Return [X, Y] of the center of cell containing provided text 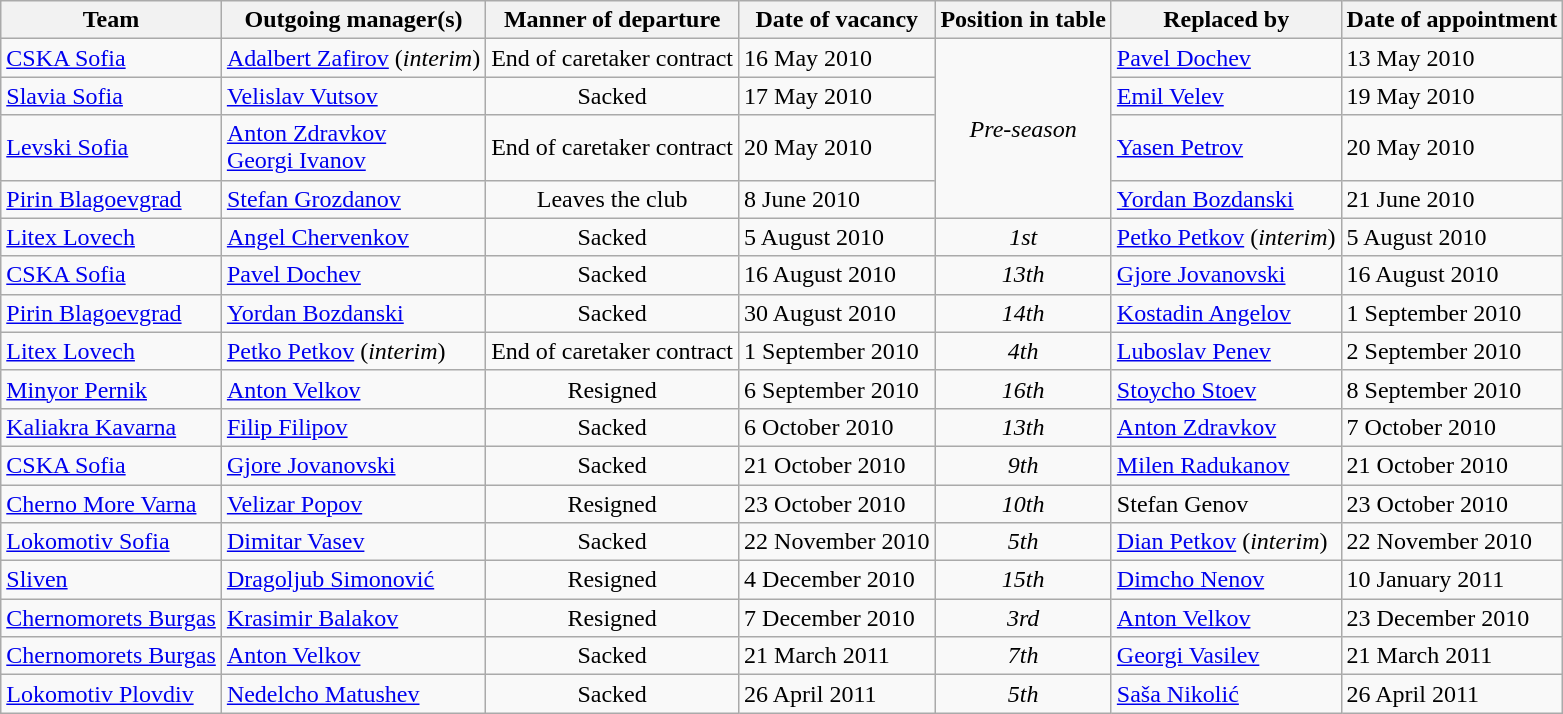
Lokomotiv Plovdiv [112, 694]
6 September 2010 [837, 389]
Sliven [112, 580]
Dimitar Vasev [353, 542]
7 October 2010 [1452, 427]
Replaced by [1226, 20]
Nedelcho Matushev [353, 694]
Emil Velev [1226, 96]
Kostadin Angelov [1226, 313]
4 December 2010 [837, 580]
Stefan Genov [1226, 503]
1st [1023, 237]
9th [1023, 465]
13 May 2010 [1452, 58]
Team [112, 20]
3rd [1023, 618]
Slavia Sofia [112, 96]
Lokomotiv Sofia [112, 542]
17 May 2010 [837, 96]
Minyor Pernik [112, 389]
Kaliakra Kavarna [112, 427]
8 September 2010 [1452, 389]
10 January 2011 [1452, 580]
Date of vacancy [837, 20]
7 December 2010 [837, 618]
Anton Zdravkov Georgi Ivanov [353, 148]
Velislav Vutsov [353, 96]
Luboslav Penev [1226, 351]
6 October 2010 [837, 427]
Angel Chervenkov [353, 237]
Pre-season [1023, 128]
16th [1023, 389]
Stoycho Stoev [1226, 389]
Leaves the club [612, 199]
19 May 2010 [1452, 96]
23 December 2010 [1452, 618]
Filip Filipov [353, 427]
Date of appointment [1452, 20]
30 August 2010 [837, 313]
Velizar Popov [353, 503]
Levski Sofia [112, 148]
Milen Radukanov [1226, 465]
8 June 2010 [837, 199]
Cherno More Varna [112, 503]
Yasen Petrov [1226, 148]
15th [1023, 580]
14th [1023, 313]
Dimcho Nenov [1226, 580]
Adalbert Zafirov (interim) [353, 58]
Georgi Vasilev [1226, 656]
16 May 2010 [837, 58]
4th [1023, 351]
2 September 2010 [1452, 351]
Stefan Grozdanov [353, 199]
Manner of departure [612, 20]
Dragoljub Simonović [353, 580]
Outgoing manager(s) [353, 20]
Krasimir Balakov [353, 618]
10th [1023, 503]
7th [1023, 656]
Saša Nikolić [1226, 694]
Dian Petkov (interim) [1226, 542]
Position in table [1023, 20]
21 June 2010 [1452, 199]
Anton Zdravkov [1226, 427]
